Locate the cell with the specified text and output its (x, y) center coordinate. 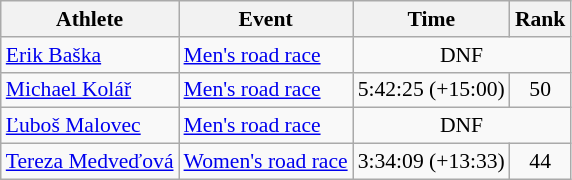
50 (540, 90)
3:34:09 (+13:33) (432, 162)
Michael Kolář (90, 90)
5:42:25 (+15:00) (432, 90)
Athlete (90, 19)
Ľuboš Malovec (90, 126)
44 (540, 162)
Event (266, 19)
Rank (540, 19)
Erik Baška (90, 55)
Time (432, 19)
Women's road race (266, 162)
Tereza Medveďová (90, 162)
